Return the (X, Y) coordinate for the center point of the cell that contains the specified text.  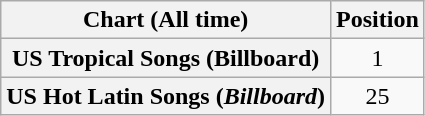
1 (378, 58)
Chart (All time) (166, 20)
US Hot Latin Songs (Billboard) (166, 96)
25 (378, 96)
Position (378, 20)
US Tropical Songs (Billboard) (166, 58)
